Return (x, y) of the center of cell containing provided text 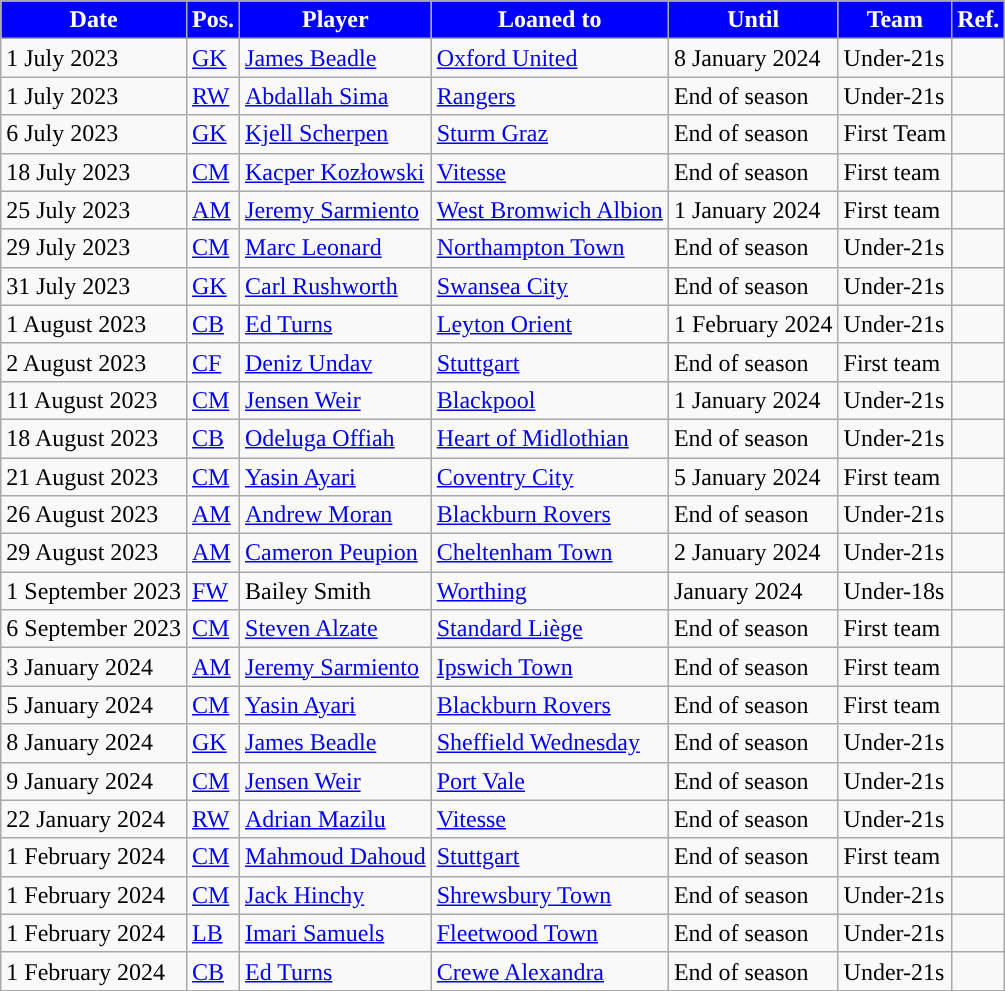
2 January 2024 (753, 553)
Worthing (550, 591)
6 July 2023 (94, 134)
26 August 2023 (94, 515)
Deniz Undav (336, 362)
Northampton Town (550, 248)
Fleetwood Town (550, 933)
25 July 2023 (94, 210)
CF (212, 362)
Loaned to (550, 20)
Odeluga Offiah (336, 438)
January 2024 (753, 591)
2 August 2023 (94, 362)
Oxford United (550, 58)
Swansea City (550, 286)
9 January 2024 (94, 781)
Marc Leonard (336, 248)
18 August 2023 (94, 438)
Shrewsbury Town (550, 895)
Sturm Graz (550, 134)
Date (94, 20)
Port Vale (550, 781)
Standard Liège (550, 629)
6 September 2023 (94, 629)
Steven Alzate (336, 629)
Rangers (550, 96)
Blackpool (550, 400)
1 August 2023 (94, 324)
Mahmoud Dahoud (336, 857)
29 July 2023 (94, 248)
Player (336, 20)
Kjell Scherpen (336, 134)
Pos. (212, 20)
Imari Samuels (336, 933)
Crewe Alexandra (550, 971)
First Team (895, 134)
21 August 2023 (94, 477)
Ipswich Town (550, 667)
3 January 2024 (94, 667)
22 January 2024 (94, 819)
Ref. (978, 20)
Jack Hinchy (336, 895)
Sheffield Wednesday (550, 743)
Bailey Smith (336, 591)
Until (753, 20)
Abdallah Sima (336, 96)
FW (212, 591)
Cameron Peupion (336, 553)
Team (895, 20)
Adrian Mazilu (336, 819)
29 August 2023 (94, 553)
18 July 2023 (94, 172)
31 July 2023 (94, 286)
Under-18s (895, 591)
1 September 2023 (94, 591)
Heart of Midlothian (550, 438)
Carl Rushworth (336, 286)
Kacper Kozłowski (336, 172)
Andrew Moran (336, 515)
LB (212, 933)
West Bromwich Albion (550, 210)
Coventry City (550, 477)
Cheltenham Town (550, 553)
11 August 2023 (94, 400)
Leyton Orient (550, 324)
